Return the [x, y] coordinate for the center point of the cell that contains the specified text.  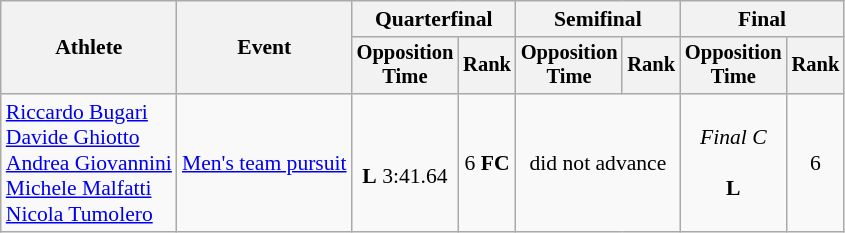
L 3:41.64 [406, 163]
Athlete [89, 48]
6 [816, 163]
6 FC [487, 163]
Men's team pursuit [264, 163]
Semifinal [598, 19]
Quarterfinal [434, 19]
Final CL [734, 163]
Event [264, 48]
did not advance [598, 163]
Final [762, 19]
Riccardo BugariDavide GhiottoAndrea GiovanniniMichele MalfattiNicola Tumolero [89, 163]
